Extract the [x, y] coordinate from the center of the cell holding the provided text.  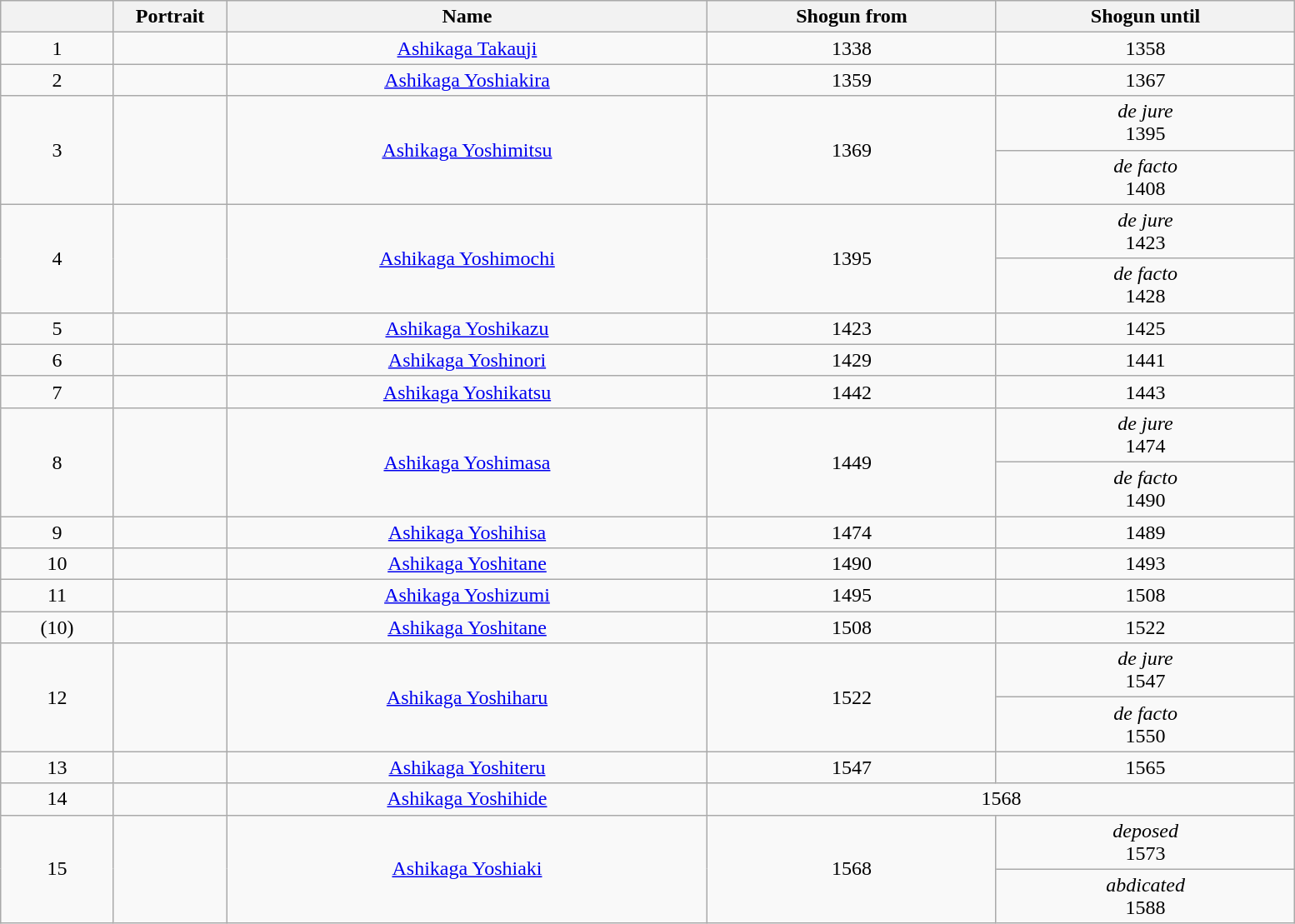
Ashikaga Yoshiteru [467, 767]
15 [57, 869]
Ashikaga Yoshizumi [467, 596]
1489 [1145, 532]
1442 [852, 392]
1493 [1145, 564]
Shogun from [852, 17]
10 [57, 564]
1547 [852, 767]
6 [57, 360]
de facto1408 [1145, 177]
Portrait [170, 17]
de jure1474 [1145, 435]
Ashikaga Yoshimochi [467, 258]
1359 [852, 80]
1490 [852, 564]
8 [57, 462]
(10) [57, 627]
abdicated1588 [1145, 897]
Ashikaga Yoshiaki [467, 869]
1429 [852, 360]
de facto1428 [1145, 285]
1443 [1145, 392]
1565 [1145, 767]
12 [57, 697]
deposed1573 [1145, 842]
Shogun until [1145, 17]
2 [57, 80]
4 [57, 258]
1395 [852, 258]
Ashikaga Yoshikatsu [467, 392]
Ashikaga Takauji [467, 48]
Ashikaga Yoshimitsu [467, 150]
1423 [852, 328]
Ashikaga Yoshimasa [467, 462]
1338 [852, 48]
1495 [852, 596]
3 [57, 150]
de jure1395 [1145, 123]
11 [57, 596]
Ashikaga Yoshiharu [467, 697]
7 [57, 392]
de jure1423 [1145, 232]
14 [57, 799]
1358 [1145, 48]
de facto1490 [1145, 488]
de facto1550 [1145, 725]
1474 [852, 532]
5 [57, 328]
Ashikaga Yoshihisa [467, 532]
Ashikaga Yoshikazu [467, 328]
1 [57, 48]
9 [57, 532]
1369 [852, 150]
Ashikaga Yoshihide [467, 799]
Name [467, 17]
1425 [1145, 328]
de jure1547 [1145, 670]
Ashikaga Yoshinori [467, 360]
13 [57, 767]
1367 [1145, 80]
Ashikaga Yoshiakira [467, 80]
1441 [1145, 360]
1449 [852, 462]
